Identify which cell holds the provided text, then report its (X, Y) central coordinate. 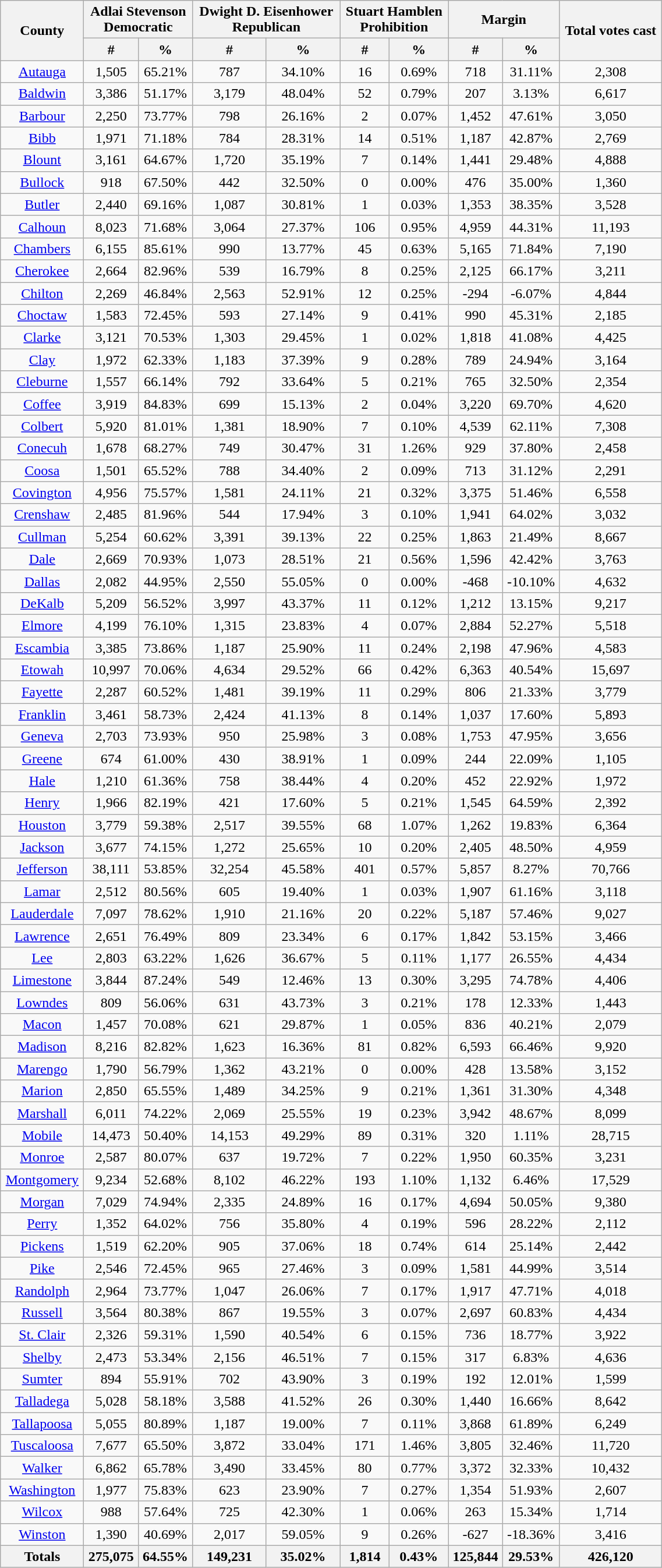
19.55% (303, 1312)
16.36% (303, 1047)
476 (475, 182)
80.56% (165, 891)
59.05% (303, 1534)
430 (229, 759)
25.14% (531, 1246)
10 (364, 847)
Lamar (42, 891)
Geneva (42, 737)
1,353 (475, 204)
0.32% (419, 493)
2,563 (229, 293)
62.20% (165, 1246)
20 (364, 914)
1,489 (229, 1091)
74.94% (165, 1202)
76.10% (165, 625)
2,082 (111, 581)
46.84% (165, 293)
68 (364, 825)
19 (364, 1113)
61.89% (531, 1424)
0.41% (419, 316)
1.07% (419, 825)
Crenshaw (42, 515)
1,505 (111, 72)
73.86% (165, 648)
6,593 (475, 1047)
42.87% (531, 138)
1,910 (229, 914)
71.84% (531, 249)
1,971 (111, 138)
Choctaw (42, 316)
62.33% (165, 360)
674 (111, 759)
0.57% (419, 869)
3,295 (475, 980)
1,452 (475, 116)
6,249 (611, 1424)
1,753 (475, 737)
70.08% (165, 1025)
15.34% (531, 1512)
22.09% (531, 759)
3,164 (611, 360)
950 (229, 737)
60.83% (531, 1312)
63.22% (165, 958)
36.67% (303, 958)
38,111 (111, 869)
3,763 (611, 559)
3,386 (111, 94)
2,335 (229, 1202)
3,868 (475, 1424)
1,941 (475, 515)
28.22% (531, 1224)
Margin (504, 20)
41.08% (531, 338)
32.33% (531, 1468)
1,481 (229, 692)
73.93% (165, 737)
47.71% (531, 1290)
3,844 (111, 980)
Elmore (42, 625)
34.40% (303, 470)
10,432 (611, 1468)
806 (475, 692)
57.46% (531, 914)
29.53% (531, 1556)
2,326 (111, 1335)
24.11% (303, 493)
442 (229, 182)
84.83% (165, 404)
Washington (42, 1490)
32,254 (229, 869)
26.16% (303, 116)
39.13% (303, 537)
80.89% (165, 1424)
70.53% (165, 338)
52.91% (303, 293)
2,850 (111, 1091)
82.82% (165, 1047)
DeKalb (42, 603)
49.29% (303, 1135)
59.38% (165, 825)
0.02% (419, 338)
4,583 (611, 648)
Lee (42, 958)
3,656 (611, 737)
24.89% (303, 1202)
1,210 (111, 781)
3,872 (229, 1446)
60.52% (165, 692)
3,032 (611, 515)
8.27% (531, 869)
74.15% (165, 847)
4,199 (111, 625)
4,425 (611, 338)
51.93% (531, 1490)
3,211 (611, 271)
3,677 (111, 847)
18 (364, 1246)
Blount (42, 160)
718 (475, 72)
614 (475, 1246)
45 (364, 249)
699 (229, 404)
1,790 (111, 1069)
10,997 (111, 670)
6.83% (531, 1357)
4,406 (611, 980)
1,626 (229, 958)
6,363 (475, 670)
421 (229, 803)
37.80% (531, 448)
25.65% (303, 847)
64.59% (531, 803)
16.79% (303, 271)
66.46% (531, 1047)
28,715 (611, 1135)
426,120 (611, 1556)
2,069 (229, 1113)
1.26% (419, 448)
39.55% (303, 825)
1,599 (611, 1379)
-468 (475, 581)
8,642 (611, 1401)
Dale (42, 559)
14,473 (111, 1135)
Jackson (42, 847)
1,678 (111, 448)
3,922 (611, 1335)
2,017 (229, 1534)
Jefferson (42, 869)
29.48% (531, 160)
27.14% (303, 316)
65.50% (165, 1446)
Perry (42, 1224)
3,997 (229, 603)
22 (364, 537)
47.95% (531, 737)
61.00% (165, 759)
2,697 (475, 1312)
56.52% (165, 603)
1,354 (475, 1490)
2,269 (111, 293)
549 (229, 980)
25.55% (303, 1113)
74.78% (531, 980)
85.61% (165, 249)
1,966 (111, 803)
0.12% (419, 603)
1,177 (475, 958)
40.21% (531, 1025)
2,550 (229, 581)
13.15% (531, 603)
1,950 (475, 1158)
35.02% (303, 1556)
19.72% (303, 1158)
1,977 (111, 1490)
7,308 (611, 426)
44.31% (531, 226)
75.83% (165, 1490)
23.90% (303, 1490)
2,250 (111, 116)
894 (111, 1379)
Henry (42, 803)
0.27% (419, 1490)
3,372 (475, 1468)
45.58% (303, 869)
23.34% (303, 936)
918 (111, 182)
0.06% (419, 1512)
Total votes cast (611, 30)
13.58% (531, 1069)
Greene (42, 759)
1,390 (111, 1534)
7,029 (111, 1202)
4,956 (111, 493)
47.61% (531, 116)
Chilton (42, 293)
965 (229, 1268)
2,424 (229, 714)
7,190 (611, 249)
35.00% (531, 182)
1,557 (111, 382)
Winston (42, 1534)
80.07% (165, 1158)
3,231 (611, 1158)
61.16% (531, 891)
45.31% (531, 316)
58.18% (165, 1401)
6.46% (531, 1180)
2,803 (111, 958)
12.33% (531, 1002)
1,720 (229, 160)
50.40% (165, 1135)
46.51% (303, 1357)
7,097 (111, 914)
Tallapoosa (42, 1424)
33.04% (303, 1446)
1,262 (475, 825)
0.69% (419, 72)
55.05% (303, 581)
3,514 (611, 1268)
1,519 (111, 1246)
43.90% (303, 1379)
792 (229, 382)
14,153 (229, 1135)
30.47% (303, 448)
2,607 (611, 1490)
33.64% (303, 382)
47.96% (531, 648)
Wilcox (42, 1512)
3.13% (531, 94)
Clay (42, 360)
2,442 (611, 1246)
80.38% (165, 1312)
17,529 (611, 1180)
0.05% (419, 1025)
44.95% (165, 581)
1,443 (611, 1002)
68.27% (165, 448)
3,152 (611, 1069)
2,669 (111, 559)
Stuart HamblenProhibition (394, 20)
4,636 (611, 1357)
17.94% (303, 515)
1,132 (475, 1180)
38.91% (303, 759)
3,461 (111, 714)
6,155 (111, 249)
631 (229, 1002)
2,546 (111, 1268)
0.82% (419, 1047)
21.16% (303, 914)
64.67% (165, 160)
65.78% (165, 1468)
89 (364, 1135)
Sumter (42, 1379)
1,596 (475, 559)
74.22% (165, 1113)
3,416 (611, 1534)
1,352 (111, 1224)
3,942 (475, 1113)
48.50% (531, 847)
1,212 (475, 603)
66 (364, 670)
765 (475, 382)
3,121 (111, 338)
80 (364, 1468)
2,651 (111, 936)
1,360 (611, 182)
Houston (42, 825)
8,023 (111, 226)
1,361 (475, 1091)
Chambers (42, 249)
55.91% (165, 1379)
2,473 (111, 1357)
1,501 (111, 470)
Fayette (42, 692)
St. Clair (42, 1335)
57.64% (165, 1512)
1,714 (611, 1512)
4,888 (611, 160)
3,179 (229, 94)
178 (475, 1002)
52 (364, 94)
7,677 (111, 1446)
3,919 (111, 404)
66.14% (165, 382)
Escambia (42, 648)
Pike (42, 1268)
81.01% (165, 426)
596 (475, 1224)
31.30% (531, 1091)
988 (111, 1512)
2,512 (111, 891)
Lauderdale (42, 914)
26.06% (303, 1290)
51.17% (165, 94)
4,694 (475, 1202)
26.55% (531, 958)
38.44% (303, 781)
Mobile (42, 1135)
3,466 (611, 936)
2,964 (111, 1290)
1,457 (111, 1025)
Limestone (42, 980)
28.51% (303, 559)
75.57% (165, 493)
Lowndes (42, 1002)
82.19% (165, 803)
0.04% (419, 404)
2,392 (611, 803)
60.35% (531, 1158)
736 (475, 1335)
1,047 (229, 1290)
65.21% (165, 72)
Cleburne (42, 382)
2,185 (611, 316)
2,485 (111, 515)
44.99% (531, 1268)
9,234 (111, 1180)
32.46% (531, 1446)
0.24% (419, 648)
64.55% (165, 1556)
56.79% (165, 1069)
2,769 (611, 138)
Macon (42, 1025)
8,667 (611, 537)
452 (475, 781)
Bullock (42, 182)
59.31% (165, 1335)
1,037 (475, 714)
2,458 (611, 448)
Adlai StevensonDemocratic (139, 20)
40.69% (165, 1534)
3,528 (611, 204)
1,623 (229, 1047)
39.19% (303, 692)
Dallas (42, 581)
5,518 (611, 625)
Madison (42, 1047)
702 (229, 1379)
27.46% (303, 1268)
81.96% (165, 515)
4,539 (475, 426)
1.10% (419, 1180)
Coffee (42, 404)
275,075 (111, 1556)
2,405 (475, 847)
52.27% (531, 625)
2,703 (111, 737)
0.95% (419, 226)
Colbert (42, 426)
15.13% (303, 404)
0.63% (419, 249)
3,064 (229, 226)
4,620 (611, 404)
539 (229, 271)
9,027 (611, 914)
24.94% (531, 360)
27.37% (303, 226)
37.39% (303, 360)
3,588 (229, 1401)
4,632 (611, 581)
62.11% (531, 426)
13 (364, 980)
8,099 (611, 1113)
6,617 (611, 94)
5,028 (111, 1401)
756 (229, 1224)
Etowah (42, 670)
21.49% (531, 537)
5,055 (111, 1424)
Cherokee (42, 271)
82.96% (165, 271)
428 (475, 1069)
1,863 (475, 537)
53.34% (165, 1357)
1,362 (229, 1069)
18.90% (303, 426)
48.04% (303, 94)
5,254 (111, 537)
929 (475, 448)
Barbour (42, 116)
1,583 (111, 316)
Butler (42, 204)
6,558 (611, 493)
Russell (42, 1312)
0.29% (419, 692)
2,156 (229, 1357)
0.31% (419, 1135)
14 (364, 138)
9,380 (611, 1202)
4,018 (611, 1290)
787 (229, 72)
605 (229, 891)
401 (364, 869)
798 (229, 116)
Coosa (42, 470)
0.79% (419, 94)
53.85% (165, 869)
593 (229, 316)
317 (475, 1357)
42.42% (531, 559)
789 (475, 360)
Baldwin (42, 94)
21.33% (531, 692)
Franklin (42, 714)
2,587 (111, 1158)
1,818 (475, 338)
784 (229, 138)
46.22% (303, 1180)
3,385 (111, 648)
Pickens (42, 1246)
623 (229, 1490)
87.24% (165, 980)
65.55% (165, 1091)
171 (364, 1446)
3,118 (611, 891)
29.52% (303, 670)
11,720 (611, 1446)
0.23% (419, 1113)
18.77% (531, 1335)
2,517 (229, 825)
31 (364, 448)
31.12% (531, 470)
26 (364, 1401)
Marengo (42, 1069)
-18.36% (531, 1534)
67.50% (165, 182)
905 (229, 1246)
Dwight D. EisenhowerRepublican (267, 20)
Totals (42, 1556)
149,231 (229, 1556)
28.31% (303, 138)
0.28% (419, 360)
19.40% (303, 891)
69.70% (531, 404)
Calhoun (42, 226)
31.11% (531, 72)
6,862 (111, 1468)
3,375 (475, 493)
34.25% (303, 1091)
38.35% (531, 204)
3,161 (111, 160)
50.05% (531, 1202)
Autauga (42, 72)
1,381 (229, 426)
1,842 (475, 936)
1,073 (229, 559)
2,287 (111, 692)
71.18% (165, 138)
19.83% (531, 825)
3,805 (475, 1446)
41.52% (303, 1401)
6,364 (611, 825)
52.68% (165, 1180)
13.77% (303, 249)
788 (229, 470)
4,348 (611, 1091)
48.67% (531, 1113)
29.87% (303, 1025)
Montgomery (42, 1180)
Marion (42, 1091)
16.66% (531, 1401)
34.10% (303, 72)
25.98% (303, 737)
Monroe (42, 1158)
2,079 (611, 1025)
0.42% (419, 670)
Tuscaloosa (42, 1446)
2,125 (475, 271)
320 (475, 1135)
Walker (42, 1468)
2,291 (611, 470)
69.16% (165, 204)
56.06% (165, 1002)
1,087 (229, 204)
836 (475, 1025)
1,440 (475, 1401)
Bibb (42, 138)
41.13% (303, 714)
-294 (475, 293)
3,050 (611, 116)
Clarke (42, 338)
61.36% (165, 781)
2,198 (475, 648)
4,844 (611, 293)
Conecuh (42, 448)
Covington (42, 493)
193 (364, 1180)
192 (475, 1379)
43.73% (303, 1002)
11,193 (611, 226)
1,272 (229, 847)
70.93% (165, 559)
9,920 (611, 1047)
1,814 (364, 1556)
1,315 (229, 625)
71.68% (165, 226)
0.08% (419, 737)
Randolph (42, 1290)
1.11% (531, 1135)
1,303 (229, 338)
76.49% (165, 936)
65.52% (165, 470)
43.37% (303, 603)
25.90% (303, 648)
2,112 (611, 1224)
Morgan (42, 1202)
37.06% (303, 1246)
42.30% (303, 1512)
637 (229, 1158)
3,490 (229, 1468)
5,187 (475, 914)
263 (475, 1512)
725 (229, 1512)
43.21% (303, 1069)
2,884 (475, 625)
35.19% (303, 160)
12.46% (303, 980)
Lawrence (42, 936)
County (42, 30)
9,217 (611, 603)
19.00% (303, 1424)
5,209 (111, 603)
58.73% (165, 714)
4,634 (229, 670)
1,917 (475, 1290)
544 (229, 515)
0.43% (419, 1556)
81 (364, 1047)
12 (364, 293)
78.62% (165, 914)
Shelby (42, 1357)
-627 (475, 1534)
3,564 (111, 1312)
12.01% (531, 1379)
5,857 (475, 869)
621 (229, 1025)
-10.10% (531, 581)
23.83% (303, 625)
-6.07% (531, 293)
8,216 (111, 1047)
867 (229, 1312)
5,165 (475, 249)
22.92% (531, 781)
758 (229, 781)
0.26% (419, 1534)
2,664 (111, 271)
1,441 (475, 160)
5,920 (111, 426)
1.46% (419, 1446)
1,105 (611, 759)
0.77% (419, 1468)
0.74% (419, 1246)
106 (364, 226)
8,102 (229, 1180)
749 (229, 448)
1,183 (229, 360)
3,391 (229, 537)
1,545 (475, 803)
15,697 (611, 670)
1,590 (229, 1335)
0.56% (419, 559)
60.62% (165, 537)
2,354 (611, 382)
2,440 (111, 204)
33.45% (303, 1468)
30.81% (303, 204)
35.80% (303, 1224)
53.15% (531, 936)
Marshall (42, 1113)
125,844 (475, 1556)
Hale (42, 781)
70,766 (611, 869)
713 (475, 470)
244 (475, 759)
5,893 (611, 714)
0.51% (419, 138)
3,220 (475, 404)
6,011 (111, 1113)
29.45% (303, 338)
70.06% (165, 670)
51.46% (531, 493)
2,308 (611, 72)
Talladega (42, 1401)
207 (475, 94)
Cullman (42, 537)
66.17% (531, 271)
1,907 (475, 891)
